Extract the (x, y) coordinate from the center of the cell holding the provided text.  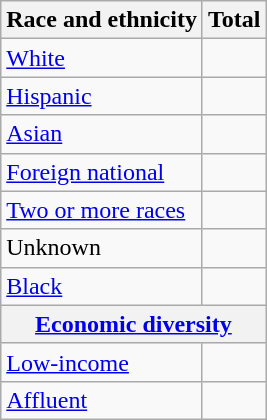
Economic diversity (134, 324)
Affluent (102, 400)
Total (234, 20)
Hispanic (102, 96)
Foreign national (102, 172)
Race and ethnicity (102, 20)
Unknown (102, 248)
Two or more races (102, 210)
Black (102, 286)
Low-income (102, 362)
Asian (102, 134)
White (102, 58)
